Return the (X, Y) coordinate for the center point of the cell that contains the specified text.  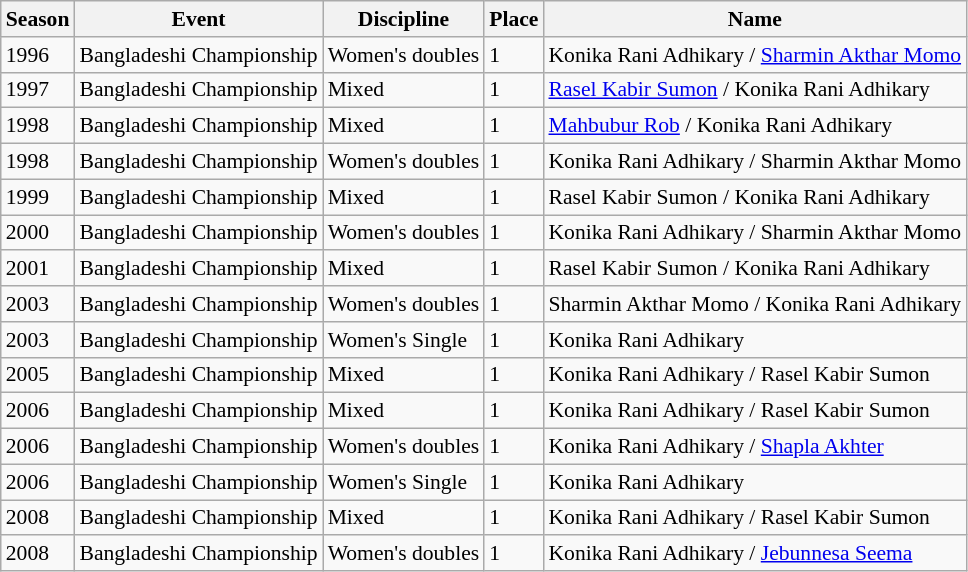
2001 (38, 269)
Place (514, 19)
1999 (38, 197)
Konika Rani Adhikary / Shapla Akhter (754, 447)
1996 (38, 55)
Sharmin Akthar Momo / Konika Rani Adhikary (754, 304)
2000 (38, 233)
Mahbubur Rob / Konika Rani Adhikary (754, 126)
2005 (38, 375)
Season (38, 19)
Discipline (404, 19)
Konika Rani Adhikary / Jebunnesa Seema (754, 554)
Name (754, 19)
1997 (38, 90)
Event (198, 19)
